From the cell containing the given text, extract its center point as (x, y) coordinate. 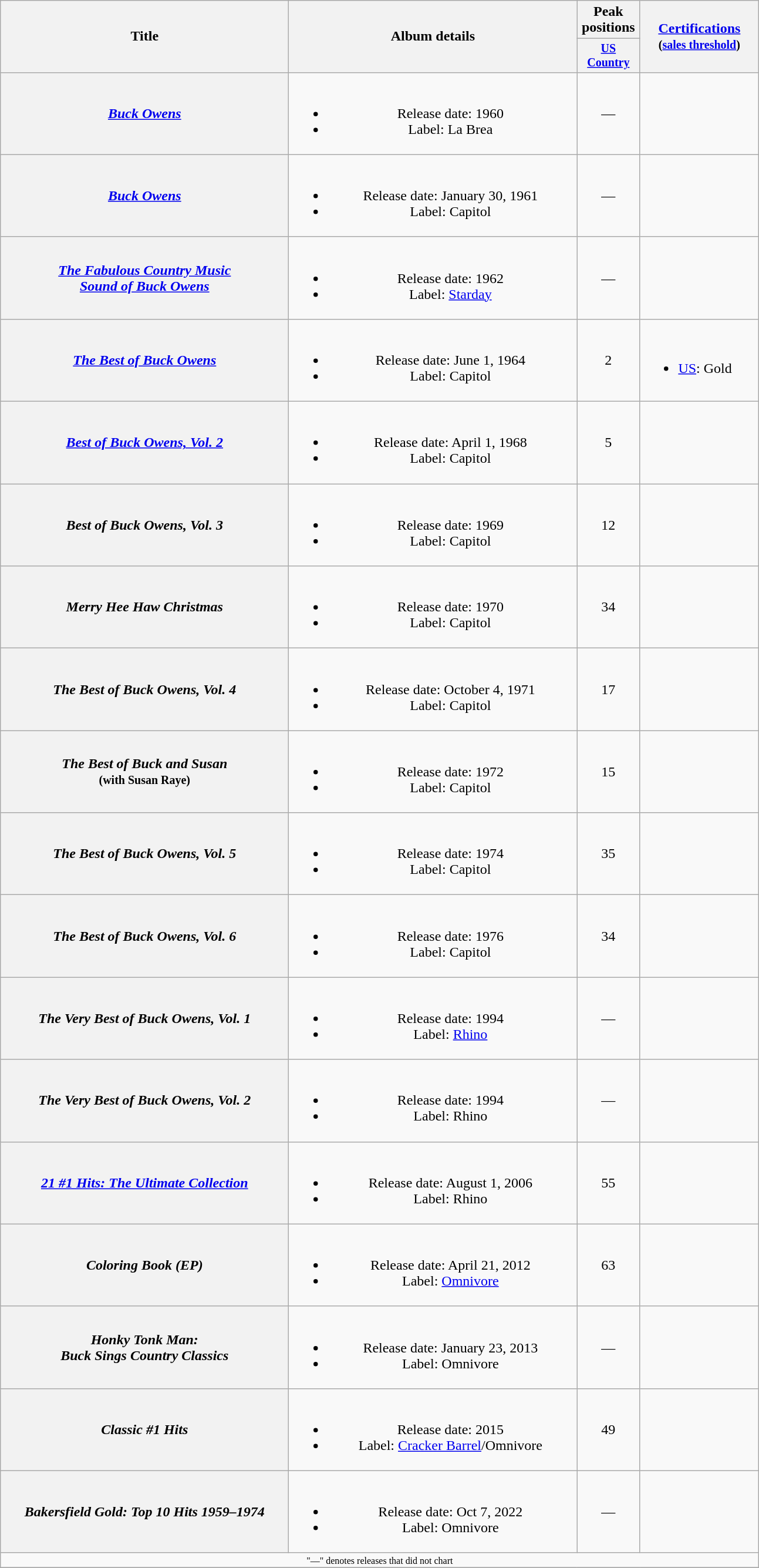
The Fabulous Country MusicSound of Buck Owens (144, 278)
The Best of Buck Owens, Vol. 5 (144, 854)
Release date: 1960Label: La Brea (433, 113)
The Very Best of Buck Owens, Vol. 1 (144, 1018)
49 (608, 1429)
Classic #1 Hits (144, 1429)
15 (608, 772)
55 (608, 1183)
Release date: 1969Label: Capitol (433, 525)
Release date: August 1, 2006Label: Rhino (433, 1183)
The Best of Buck Owens, Vol. 6 (144, 936)
Release date: June 1, 1964Label: Capitol (433, 360)
Release date: January 23, 2013Label: Omnivore (433, 1347)
35 (608, 854)
Release date: April 21, 2012Label: Omnivore (433, 1265)
Title (144, 36)
US Country (608, 55)
2 (608, 360)
Best of Buck Owens, Vol. 2 (144, 443)
Bakersfield Gold: Top 10 Hits 1959–1974 (144, 1512)
Release date: 1974Label: Capitol (433, 854)
Release date: 2015Label: Cracker Barrel/Omnivore (433, 1429)
Peak positions (608, 20)
Release date: January 30, 1961Label: Capitol (433, 196)
Coloring Book (EP) (144, 1265)
21 #1 Hits: The Ultimate Collection (144, 1183)
The Best of Buck Owens, Vol. 4 (144, 689)
12 (608, 525)
Release date: October 4, 1971Label: Capitol (433, 689)
17 (608, 689)
Album details (433, 36)
63 (608, 1265)
"—" denotes releases that did not chart (380, 1560)
The Very Best of Buck Owens, Vol. 2 (144, 1101)
Release date: 1970Label: Capitol (433, 607)
5 (608, 443)
Release date: 1962Label: Starday (433, 278)
The Best of Buck Owens (144, 360)
Merry Hee Haw Christmas (144, 607)
Release date: 1976Label: Capitol (433, 936)
Honky Tonk Man:Buck Sings Country Classics (144, 1347)
Certifications(sales threshold) (700, 36)
Release date: 1972Label: Capitol (433, 772)
Release date: April 1, 1968Label: Capitol (433, 443)
The Best of Buck and Susan(with Susan Raye) (144, 772)
US: Gold (700, 360)
Best of Buck Owens, Vol. 3 (144, 525)
Release date: Oct 7, 2022Label: Omnivore (433, 1512)
